Return the (X, Y) coordinate for the center point of the cell that contains the specified text.  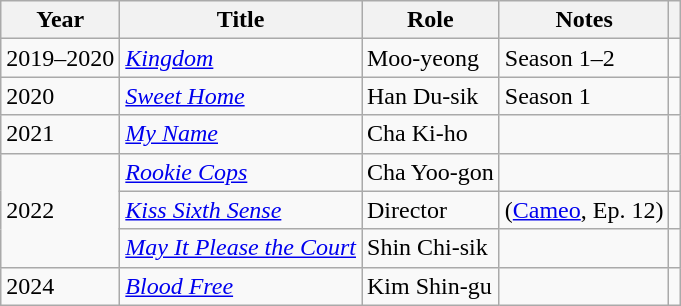
(Cameo, Ep. 12) (584, 210)
Cha Yoo-gon (431, 172)
2024 (60, 286)
2019–2020 (60, 58)
Year (60, 20)
Blood Free (241, 286)
Kiss Sixth Sense (241, 210)
2021 (60, 134)
Role (431, 20)
2022 (60, 210)
May It Please the Court (241, 248)
Kingdom (241, 58)
Kim Shin-gu (431, 286)
Rookie Cops (241, 172)
Cha Ki-ho (431, 134)
Director (431, 210)
Season 1–2 (584, 58)
Notes (584, 20)
Moo-yeong (431, 58)
2020 (60, 96)
Season 1 (584, 96)
My Name (241, 134)
Shin Chi-sik (431, 248)
Han Du-sik (431, 96)
Sweet Home (241, 96)
Title (241, 20)
